Search for the cell housing the specified text and yield its (x, y) center coordinate. 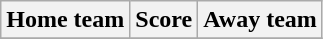
Score (164, 20)
Away team (260, 20)
Home team (66, 20)
